Locate the cell with the specified text and output its [x, y] center coordinate. 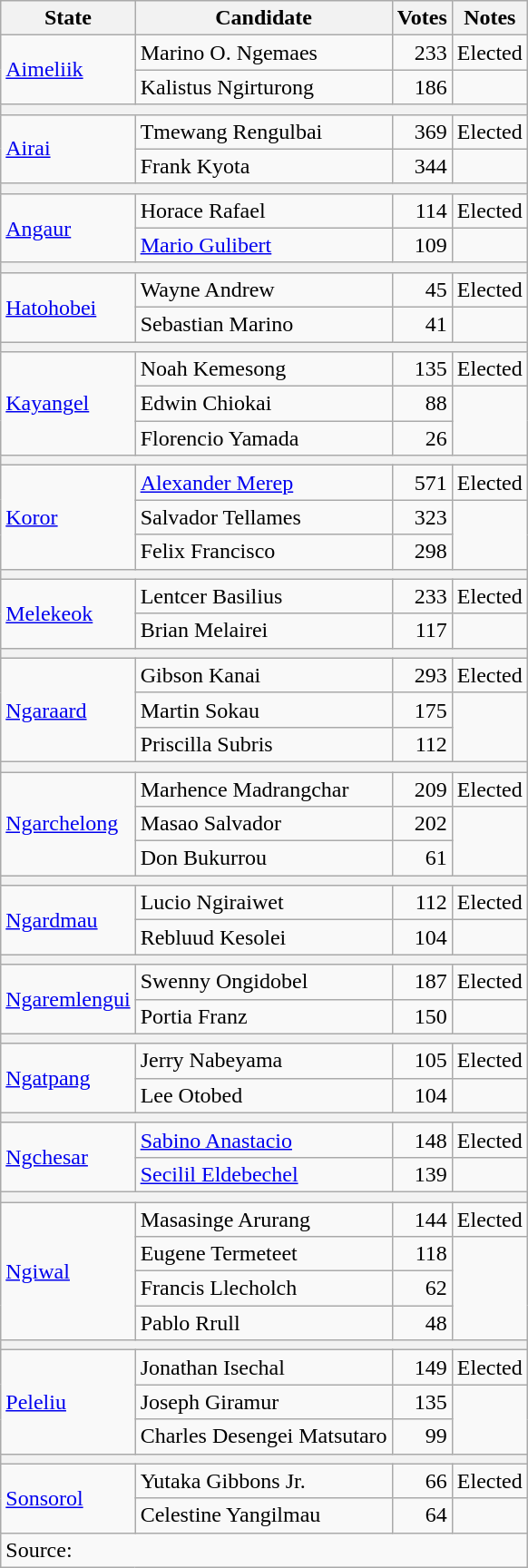
Ngatpang [68, 1078]
Ngarchelong [68, 823]
Florencio Yamada [263, 438]
118 [422, 1254]
Francis Llecholch [263, 1289]
Martin Sokau [263, 710]
Marino O. Ngemaes [263, 53]
Ngchesar [68, 1157]
66 [422, 1481]
Yutaka Gibbons Jr. [263, 1481]
187 [422, 982]
Peleliu [68, 1402]
Swenny Ongidobel [263, 982]
Felix Francisco [263, 552]
114 [422, 211]
Horace Rafael [263, 211]
323 [422, 517]
88 [422, 404]
Ngaremlengui [68, 999]
Sonsorol [68, 1498]
Joseph Giramur [263, 1402]
Lee Otobed [263, 1095]
Sebastian Marino [263, 324]
Don Bukurrou [263, 858]
Pablo Rrull [263, 1323]
139 [422, 1174]
105 [422, 1061]
Aimeliik [68, 70]
26 [422, 438]
369 [422, 132]
Brian Melairei [263, 631]
148 [422, 1140]
Eugene Termeteet [263, 1254]
64 [422, 1515]
Candidate [263, 18]
Jonathan Isechal [263, 1367]
Ngardmau [68, 920]
Notes [490, 18]
Kayangel [68, 404]
Charles Desengei Matsutaro [263, 1436]
41 [422, 324]
Portia Franz [263, 1016]
Ngaraard [68, 710]
Gibson Kanai [263, 675]
45 [422, 289]
Ngiwal [68, 1270]
State [68, 18]
61 [422, 858]
Marhence Madrangchar [263, 789]
Sabino Anastacio [263, 1140]
293 [422, 675]
Wayne Andrew [263, 289]
Masasinge Arurang [263, 1219]
Source: [265, 1550]
Priscilla Subris [263, 744]
Noah Kemesong [263, 369]
Frank Kyota [263, 166]
344 [422, 166]
Mario Gulibert [263, 245]
186 [422, 87]
Masao Salvador [263, 824]
149 [422, 1367]
Hatohobei [68, 307]
209 [422, 789]
Secilil Eldebechel [263, 1174]
150 [422, 1016]
Lucio Ngiraiwet [263, 903]
Melekeok [68, 613]
Votes [422, 18]
Celestine Yangilmau [263, 1515]
48 [422, 1323]
117 [422, 631]
Alexander Merep [263, 483]
144 [422, 1219]
Jerry Nabeyama [263, 1061]
202 [422, 824]
62 [422, 1289]
Tmewang Rengulbai [263, 132]
Airai [68, 149]
Lentcer Basilius [263, 596]
Edwin Chiokai [263, 404]
Rebluud Kesolei [263, 937]
175 [422, 710]
109 [422, 245]
Salvador Tellames [263, 517]
571 [422, 483]
298 [422, 552]
Kalistus Ngirturong [263, 87]
Koror [68, 517]
99 [422, 1436]
Angaur [68, 228]
